Search for the cell housing the specified text and yield its [x, y] center coordinate. 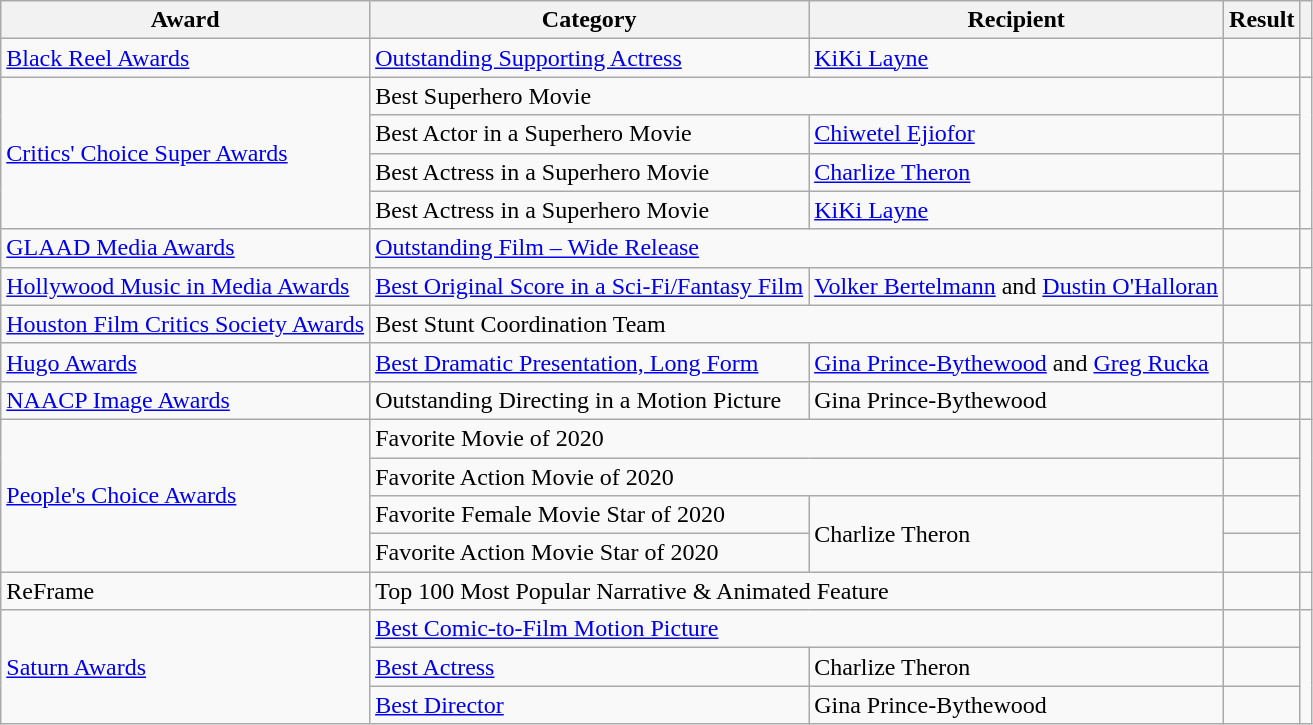
Result [1262, 20]
Critics' Choice Super Awards [186, 153]
Gina Prince-Bythewood and Greg Rucka [1016, 362]
Best Dramatic Presentation, Long Form [590, 362]
Best Director [590, 705]
Saturn Awards [186, 667]
Hugo Awards [186, 362]
Category [590, 20]
Favorite Action Movie of 2020 [797, 477]
Best Actor in a Superhero Movie [590, 134]
NAACP Image Awards [186, 400]
Favorite Female Movie Star of 2020 [590, 515]
Best Stunt Coordination Team [797, 324]
Volker Bertelmann and Dustin O'Halloran [1016, 286]
Favorite Movie of 2020 [797, 438]
Outstanding Directing in a Motion Picture [590, 400]
Best Comic-to-Film Motion Picture [797, 629]
Award [186, 20]
GLAAD Media Awards [186, 248]
Top 100 Most Popular Narrative & Animated Feature [797, 591]
Favorite Action Movie Star of 2020 [590, 553]
ReFrame [186, 591]
Outstanding Film – Wide Release [797, 248]
Best Original Score in a Sci-Fi/Fantasy Film [590, 286]
Recipient [1016, 20]
Chiwetel Ejiofor [1016, 134]
Best Superhero Movie [797, 96]
Best Actress [590, 667]
People's Choice Awards [186, 495]
Hollywood Music in Media Awards [186, 286]
Outstanding Supporting Actress [590, 58]
Black Reel Awards [186, 58]
Houston Film Critics Society Awards [186, 324]
